Search for the cell housing the specified text and yield its (x, y) center coordinate. 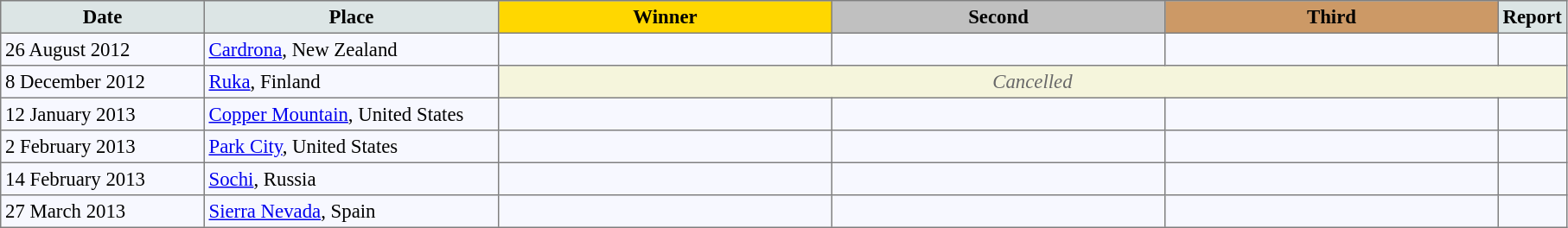
27 March 2013 (103, 212)
Date (103, 17)
Sierra Nevada, Spain (351, 212)
Place (351, 17)
2 February 2013 (103, 147)
Ruka, Finland (351, 82)
Copper Mountain, United States (351, 114)
Report (1532, 17)
8 December 2012 (103, 82)
Cancelled (1032, 82)
26 August 2012 (103, 49)
Park City, United States (351, 147)
14 February 2013 (103, 179)
12 January 2013 (103, 114)
Third (1332, 17)
Second (998, 17)
Cardrona, New Zealand (351, 49)
Sochi, Russia (351, 179)
Winner (666, 17)
